Return [X, Y] of the center of cell containing provided text 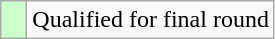
Qualified for final round [151, 20]
